Detect which cell encompasses the target text, then output its [X, Y] center coordinate. 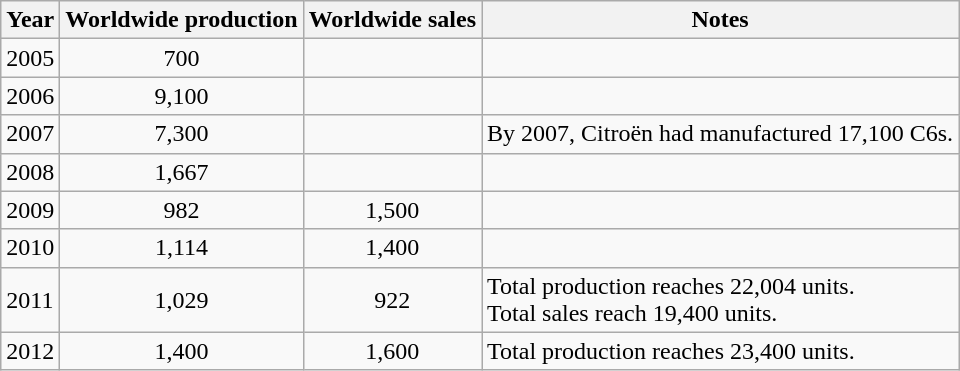
2009 [30, 210]
2011 [30, 300]
7,300 [182, 134]
2008 [30, 172]
9,100 [182, 96]
By 2007, Citroën had manufactured 17,100 C6s. [720, 134]
922 [392, 300]
Worldwide production [182, 20]
1,114 [182, 248]
2006 [30, 96]
2012 [30, 351]
Worldwide sales [392, 20]
2005 [30, 58]
2010 [30, 248]
1,600 [392, 351]
1,500 [392, 210]
Total production reaches 23,400 units. [720, 351]
2007 [30, 134]
Total production reaches 22,004 units.Total sales reach 19,400 units. [720, 300]
Year [30, 20]
700 [182, 58]
Notes [720, 20]
1,029 [182, 300]
1,667 [182, 172]
982 [182, 210]
